From the cell containing the given text, extract its center point as (x, y) coordinate. 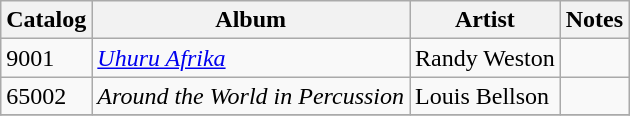
65002 (46, 96)
Uhuru Afrika (251, 58)
Album (251, 20)
Catalog (46, 20)
Artist (486, 20)
9001 (46, 58)
Notes (594, 20)
Louis Bellson (486, 96)
Randy Weston (486, 58)
Around the World in Percussion (251, 96)
